Return the [x, y] coordinate for the center point of the cell that contains the specified text.  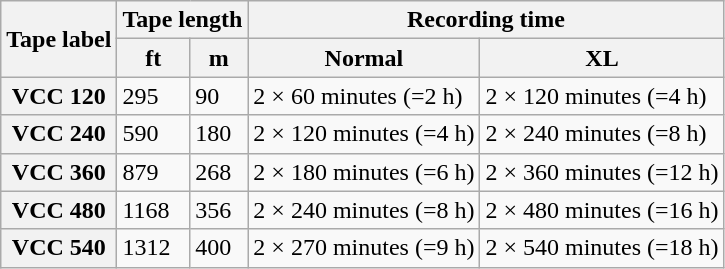
90 [219, 96]
2 × 540 minutes (=18 h) [602, 248]
2 × 480 minutes (=16 h) [602, 210]
Tape length [182, 20]
268 [219, 172]
590 [154, 134]
1168 [154, 210]
VCC 360 [59, 172]
295 [154, 96]
Normal [364, 58]
2 × 270 minutes (=9 h) [364, 248]
180 [219, 134]
VCC 480 [59, 210]
2 × 360 minutes (=12 h) [602, 172]
1312 [154, 248]
m [219, 58]
400 [219, 248]
XL [602, 58]
VCC 540 [59, 248]
2 × 180 minutes (=6 h) [364, 172]
356 [219, 210]
VCC 240 [59, 134]
2 × 60 minutes (=2 h) [364, 96]
Recording time [486, 20]
ft [154, 58]
879 [154, 172]
VCC 120 [59, 96]
Tape label [59, 39]
